Return (X, Y) of the center of cell containing provided text 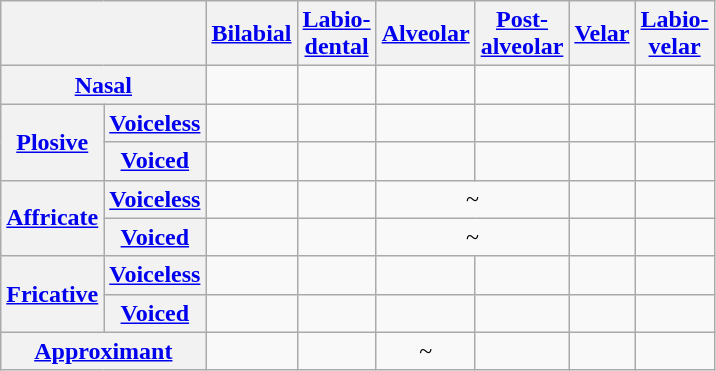
Alveolar (426, 34)
Plosive (52, 142)
Velar (602, 34)
Affricate (52, 218)
Fricative (52, 294)
Labio-dental (336, 34)
Post-alveolar (522, 34)
Labio-velar (674, 34)
Bilabial (252, 34)
Approximant (104, 351)
Nasal (104, 85)
